Identify which cell holds the provided text, then report its [x, y] central coordinate. 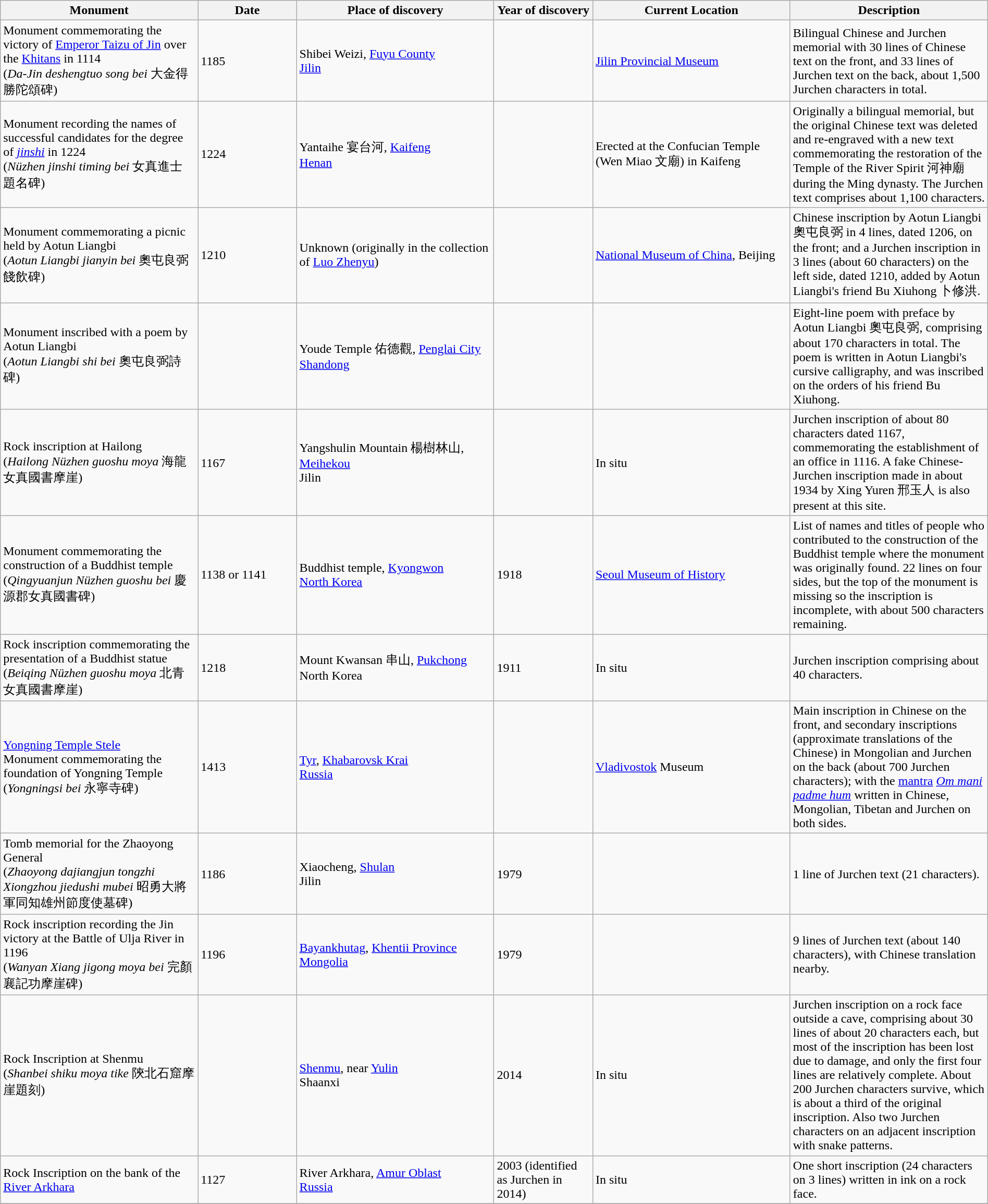
1210 [247, 255]
Seoul Museum of History [691, 575]
Monument inscribed with a poem by Aotun Liangbi(Aotun Liangbi shi bei 奧屯良弼詩碑) [99, 355]
Rock inscription commemorating the presentation of a Buddhist statue(Beiqing Nüzhen guoshu moya 北青女真國書摩崖) [99, 668]
1138 or 1141 [247, 575]
Description [889, 10]
National Museum of China, Beijing [691, 255]
Erected at the Confucian Temple (Wen Miao 文廟) in Kaifeng [691, 154]
Year of discovery [543, 10]
Monument [99, 10]
1 line of Jurchen text (21 characters). [889, 874]
1196 [247, 955]
Jurchen inscription comprising about 40 characters. [889, 668]
Monument recording the names of successful candidates for the degree of jinshi in 1224(Nüzhen jinshi timing bei 女真進士題名碑) [99, 154]
1127 [247, 1180]
Shibei Weizi, Fuyu CountyJilin [395, 60]
Rock Inscription on the bank of the River Arkhara [99, 1180]
1911 [543, 668]
River Arkhara, Amur OblastRussia [395, 1180]
Monument commemorating the construction of a Buddhist temple(Qingyuanjun Nüzhen guoshu bei 慶源郡女真國書碑) [99, 575]
Jilin Provincial Museum [691, 60]
Unknown (originally in the collection of Luo Zhenyu) [395, 255]
Youde Temple 佑德觀, Penglai CityShandong [395, 355]
1167 [247, 463]
Rock Inscription at Shenmu(Shanbei shiku moya tike 陝北石窟摩崖題刻) [99, 1075]
Current Location [691, 10]
2014 [543, 1075]
Date [247, 10]
Monument commemorating the victory of Emperor Taizu of Jin over the Khitans in 1114(Da-Jin deshengtuo song bei 大金得勝陀頌碑) [99, 60]
Bayankhutag, Khentii ProvinceMongolia [395, 955]
Yantaihe 宴台河, KaifengHenan [395, 154]
1413 [247, 767]
1218 [247, 668]
Tomb memorial for the Zhaoyong General(Zhaoyong dajiangjun tongzhi Xiongzhou jiedushi mubei 昭勇大將軍同知雄州節度使墓碑) [99, 874]
One short inscription (24 characters on 3 lines) written in ink on a rock face. [889, 1180]
1918 [543, 575]
Yongning Temple SteleMonument commemorating the foundation of Yongning Temple(Yongningsi bei 永寧寺碑) [99, 767]
Rock inscription at Hailong(Hailong Nüzhen guoshu moya 海龍女真國書摩崖) [99, 463]
2003 (identified as Jurchen in 2014) [543, 1180]
Buddhist temple, KyongwonNorth Korea [395, 575]
Rock inscription recording the Jin victory at the Battle of Ulja River in 1196(Wanyan Xiang jigong moya bei 完顏襄記功摩崖碑) [99, 955]
9 lines of Jurchen text (about 140 characters), with Chinese translation nearby. [889, 955]
Tyr, Khabarovsk KraiRussia [395, 767]
Shenmu, near YulinShaanxi [395, 1075]
Mount Kwansan 串山, PukchongNorth Korea [395, 668]
1185 [247, 60]
Yangshulin Mountain 楊樹林山, MeihekouJilin [395, 463]
Monument commemorating a picnic held by Aotun Liangbi(Aotun Liangbi jianyin bei 奧屯良弼餞飲碑) [99, 255]
Place of discovery [395, 10]
Xiaocheng, ShulanJilin [395, 874]
1186 [247, 874]
Vladivostok Museum [691, 767]
1224 [247, 154]
